Return the (X, Y) coordinate for the center point of the cell that contains the specified text.  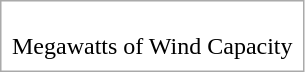
Megawatts of Wind Capacity (153, 46)
